Pinpoint the cell where the given text exists, returning its [x, y] midpoint coordinate. 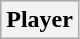
Player [40, 20]
